Extract the [x, y] coordinate from the center of the cell holding the provided text.  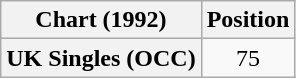
Chart (1992) [101, 20]
75 [248, 58]
Position [248, 20]
UK Singles (OCC) [101, 58]
